Search for the cell housing the specified text and yield its [X, Y] center coordinate. 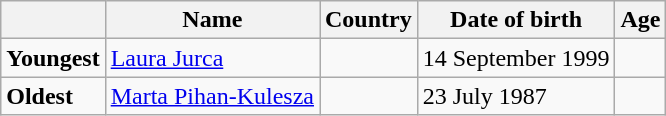
Name [212, 20]
Date of birth [516, 20]
Country [369, 20]
Oldest [53, 96]
14 September 1999 [516, 58]
Youngest [53, 58]
Laura Jurca [212, 58]
23 July 1987 [516, 96]
Age [640, 20]
Marta Pihan-Kulesza [212, 96]
